From the cell containing the given text, extract its center point as (X, Y) coordinate. 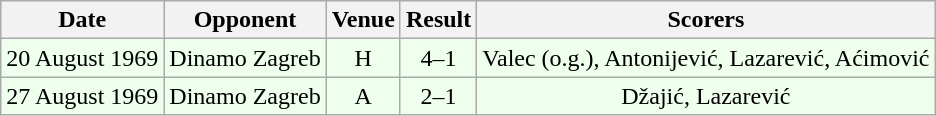
Scorers (706, 20)
Opponent (245, 20)
4–1 (438, 58)
Result (438, 20)
20 August 1969 (82, 58)
H (363, 58)
27 August 1969 (82, 96)
2–1 (438, 96)
Venue (363, 20)
Valec (o.g.), Antonijević, Lazarević, Aćimović (706, 58)
A (363, 96)
Džajić, Lazarević (706, 96)
Date (82, 20)
